Return (x, y) of the center of cell containing provided text 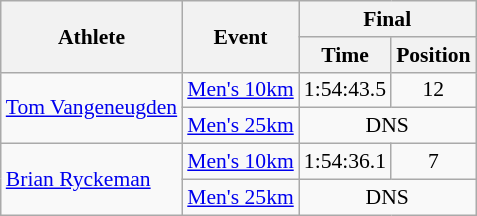
1:54:43.5 (345, 90)
Time (345, 55)
Brian Ryckeman (92, 180)
12 (433, 90)
Position (433, 55)
Athlete (92, 36)
Event (240, 36)
1:54:36.1 (345, 162)
7 (433, 162)
Final (388, 19)
Tom Vangeneugden (92, 108)
